Search for the cell housing the specified text and yield its [X, Y] center coordinate. 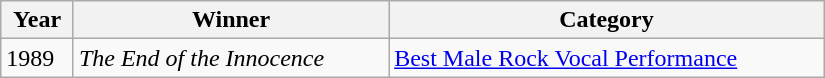
Best Male Rock Vocal Performance [607, 58]
1989 [38, 58]
Winner [230, 20]
Category [607, 20]
Year [38, 20]
The End of the Innocence [230, 58]
